Find where the given text appears and provide that cell's center as (X, Y) coordinate. 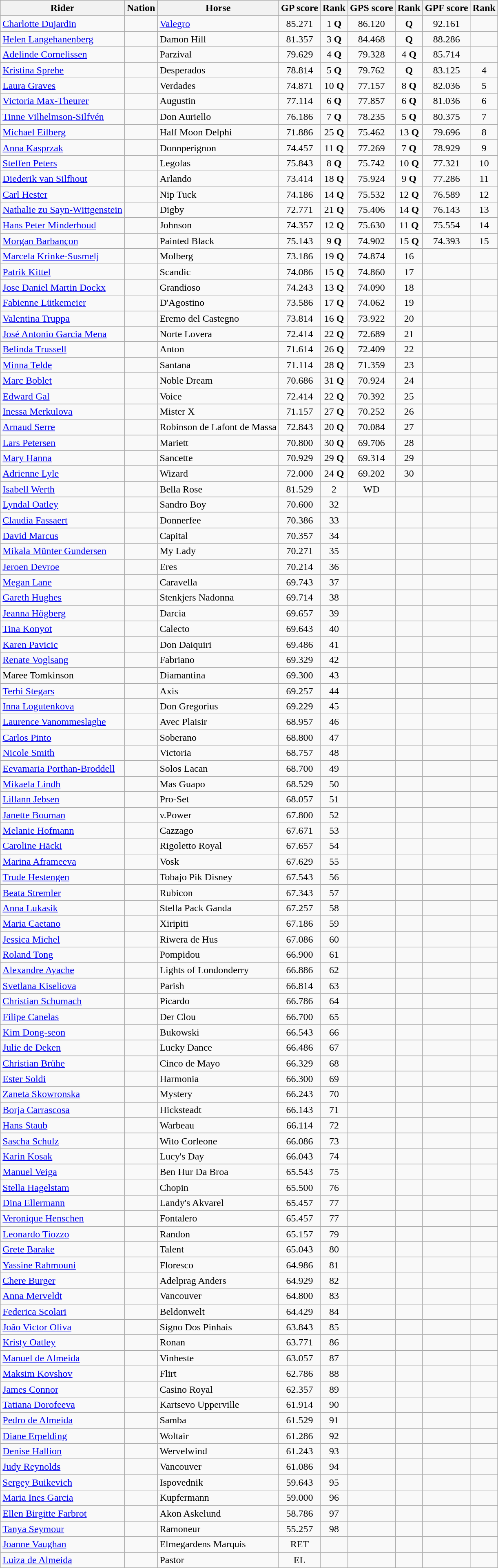
73.922 (372, 318)
18 (409, 287)
69.643 (300, 629)
72.771 (300, 210)
Lucky Dance (218, 1048)
Ramoneur (218, 1529)
9 (484, 148)
68.757 (300, 753)
Federica Scolari (63, 1312)
Laurence Vanommeslaghe (63, 722)
91 (334, 1420)
Mary Hanna (63, 458)
17 (409, 272)
64.429 (300, 1312)
77.857 (372, 101)
Pompidou (218, 955)
Hicksteadt (218, 1110)
66.143 (300, 1110)
Joanne Vaughan (63, 1544)
86 (334, 1343)
6 (484, 101)
Stenkjers Nadonna (218, 598)
75.742 (372, 163)
66.700 (300, 1017)
Warbeau (218, 1125)
66.114 (300, 1125)
Hans Peter Minderhoud (63, 225)
82 (334, 1281)
25 (409, 396)
64.986 (300, 1265)
Tina Konyot (63, 629)
71.359 (372, 365)
Pastor (218, 1560)
61.286 (300, 1435)
61.243 (300, 1451)
64 (334, 1001)
42 (334, 660)
Trude Hestengen (63, 877)
68.957 (300, 722)
Rigoletto Royal (218, 846)
Terhi Stegars (63, 691)
84.468 (372, 39)
Cinco de Mayo (218, 1063)
66.786 (300, 1001)
Karen Pavicic (63, 644)
64.929 (300, 1281)
66.886 (300, 970)
Der Clou (218, 1017)
Vosk (218, 861)
Roland Tong (63, 955)
74.871 (300, 86)
Inna Logutenkova (63, 707)
85.714 (446, 55)
Fontalero (218, 1219)
26 Q (334, 349)
74.186 (300, 194)
59 (334, 923)
Elmegardens Marquis (218, 1544)
20 (409, 318)
Dina Ellermann (63, 1203)
Gareth Hughes (63, 598)
71.886 (300, 132)
93 (334, 1451)
63 (334, 986)
Janette Bouman (63, 815)
14 (484, 225)
57 (334, 892)
Floresco (218, 1265)
Grete Barake (63, 1250)
45 (334, 707)
Lars Petersen (63, 442)
46 (334, 722)
Christian Brühe (63, 1063)
Isabell Werth (63, 489)
74.062 (372, 303)
Nathalie zu Sayn-Wittgenstein (63, 210)
Ester Soldi (63, 1079)
29 Q (334, 458)
69.300 (300, 675)
58 (334, 908)
Ellen Birgitte Farbrot (63, 1513)
61.529 (300, 1420)
Xiripiti (218, 923)
62.786 (300, 1374)
Darcia (218, 613)
72.000 (300, 474)
81.357 (300, 39)
50 (334, 784)
80.375 (446, 117)
Denise Hallion (63, 1451)
28 Q (334, 365)
75 (334, 1172)
Diamantina (218, 675)
61 (334, 955)
77.321 (446, 163)
29 (409, 458)
8 (484, 132)
69.657 (300, 613)
79.328 (372, 55)
19 Q (334, 256)
Fabienne Lütkemeier (63, 303)
Wervelwind (218, 1451)
Johnson (218, 225)
David Marcus (63, 536)
Beldonwelt (218, 1312)
67.657 (300, 846)
37 (334, 582)
Beata Stremler (63, 892)
70 (334, 1094)
74.457 (300, 148)
Marcela Krinke-Susmelj (63, 256)
Maria Caetano (63, 923)
Mikaela Lindh (63, 784)
Mister X (218, 411)
69 (334, 1079)
Kristina Sprehe (63, 70)
72 (334, 1125)
71 (334, 1110)
Tatiana Dorofeeva (63, 1405)
Fabriano (218, 660)
74.902 (372, 241)
Veronique Henschen (63, 1219)
Half Moon Delphi (218, 132)
75.462 (372, 132)
88 (334, 1374)
16 Q (334, 318)
69.329 (300, 660)
Inessa Merkulova (63, 411)
55.257 (300, 1529)
61.914 (300, 1405)
72.689 (372, 334)
75.532 (372, 194)
69.202 (372, 474)
My Lady (218, 551)
Pro-Set (218, 799)
Picardo (218, 1001)
Desperados (218, 70)
Chopin (218, 1188)
Jeroen Devroe (63, 567)
70.386 (300, 520)
92 (334, 1435)
67.629 (300, 861)
EL (300, 1560)
32 (334, 505)
73.414 (300, 179)
Damon Hill (218, 39)
67.343 (300, 892)
Judy Reynolds (63, 1467)
1 Q (334, 24)
61.086 (300, 1467)
Steffen Peters (63, 163)
69.706 (372, 442)
78.814 (300, 70)
Lyndal Oatley (63, 505)
Ispovednik (218, 1482)
66.043 (300, 1156)
Lillann Jebsen (63, 799)
Sascha Schulz (63, 1141)
Leonardo Tiozzo (63, 1234)
Jessica Michel (63, 939)
74.860 (372, 272)
70.357 (300, 536)
Stella Pack Ganda (218, 908)
75.630 (372, 225)
5 (484, 86)
77.114 (300, 101)
68.057 (300, 799)
65.500 (300, 1188)
41 (334, 644)
Valegro (218, 24)
3 Q (334, 39)
39 (334, 613)
Kartsevo Upperville (218, 1405)
72.409 (372, 349)
Bella Rose (218, 489)
Don Gregorius (218, 707)
2 (334, 489)
Stella Hagelstam (63, 1188)
26 (409, 411)
Calecto (218, 629)
Svetlana Kiseliova (63, 986)
30 (409, 474)
18 Q (334, 179)
Verdades (218, 86)
Marina Aframeeva (63, 861)
Melanie Hofmann (63, 830)
67.086 (300, 939)
55 (334, 861)
90 (334, 1405)
47 (334, 738)
Edward Gal (63, 396)
Caroline Häcki (63, 846)
35 (334, 551)
GPF score (446, 8)
71.114 (300, 365)
Victoria Max-Theurer (63, 101)
4 (484, 70)
Anna Lukasik (63, 908)
75.406 (372, 210)
52 (334, 815)
Marc Boblet (63, 380)
12 (484, 194)
Norte Lovera (218, 334)
19 (409, 303)
73.186 (300, 256)
Horse (218, 8)
76.143 (446, 210)
Mas Guapo (218, 784)
Randon (218, 1234)
Robinson de Lafont de Massa (218, 427)
Morgan Barbançon (63, 241)
Alexandre Ayache (63, 970)
Soberano (218, 738)
86.120 (372, 24)
Sandro Boy (218, 505)
Borja Carrascosa (63, 1110)
Valentina Truppa (63, 318)
Adelinde Cornelissen (63, 55)
73.586 (300, 303)
24 (409, 380)
Tinne Vilhelmson-Silfvén (63, 117)
Hans Staub (63, 1125)
43 (334, 675)
30 Q (334, 442)
51 (334, 799)
Mariett (218, 442)
94 (334, 1467)
68 (334, 1063)
70.800 (300, 442)
Belinda Trussell (63, 349)
98 (334, 1529)
63.057 (300, 1358)
34 (334, 536)
Renate Voglsang (63, 660)
33 (334, 520)
Chere Burger (63, 1281)
Manuel de Almeida (63, 1358)
83.125 (446, 70)
63.843 (300, 1327)
20 Q (334, 427)
70.252 (372, 411)
Solos Lacan (218, 769)
59.643 (300, 1482)
Adrienne Lyle (63, 474)
Parish (218, 986)
79 (334, 1234)
65 (334, 1017)
Wito Corleone (218, 1141)
Arnaud Serre (63, 427)
71.614 (300, 349)
Digby (218, 210)
Capital (218, 536)
Maree Tomkinson (63, 675)
Eremo del Castegno (218, 318)
70.214 (300, 567)
70.271 (300, 551)
68.529 (300, 784)
74.393 (446, 241)
62 (334, 970)
75.924 (372, 179)
Augustin (218, 101)
Karin Kosak (63, 1156)
Charlotte Dujardin (63, 24)
75.554 (446, 225)
70.929 (300, 458)
70.084 (372, 427)
Anton (218, 349)
Filipe Canelas (63, 1017)
Yassine Rahmouni (63, 1265)
Voice (218, 396)
Megan Lane (63, 582)
José Antonio Garcia Mena (63, 334)
RET (300, 1544)
68.700 (300, 769)
Michael Eilberg (63, 132)
7 (484, 117)
24 Q (334, 474)
53 (334, 830)
Wizard (218, 474)
67.543 (300, 877)
84 (334, 1312)
76.186 (300, 117)
85.271 (300, 24)
77.286 (446, 179)
67 (334, 1048)
17 Q (334, 303)
Santana (218, 365)
WD (372, 489)
44 (334, 691)
68.800 (300, 738)
Carl Hester (63, 194)
82.036 (446, 86)
67.800 (300, 815)
76 (334, 1188)
21 Q (334, 210)
79.696 (446, 132)
Painted Black (218, 241)
Diederik van Silfhout (63, 179)
GPS score (372, 8)
Molberg (218, 256)
71.157 (300, 411)
Kim Dong-seon (63, 1032)
Maria Ines Garcia (63, 1498)
66 (334, 1032)
Scandic (218, 272)
Riwera de Hus (218, 939)
66.243 (300, 1094)
Caravella (218, 582)
15 (484, 241)
74.357 (300, 225)
Ben Hur Da Broa (218, 1172)
11 (484, 179)
69.257 (300, 691)
Tanya Seymour (63, 1529)
Harmonia (218, 1079)
69.229 (300, 707)
74.090 (372, 287)
74.086 (300, 272)
Victoria (218, 753)
Woltair (218, 1435)
79.762 (372, 70)
75.843 (300, 163)
Nation (141, 8)
Rider (63, 8)
66.814 (300, 986)
36 (334, 567)
74.874 (372, 256)
73 (334, 1141)
GP score (300, 8)
25 Q (334, 132)
92.161 (446, 24)
Donnperignon (218, 148)
48 (334, 753)
Kristy Oatley (63, 1343)
85 (334, 1327)
Anna Kasprzak (63, 148)
89 (334, 1389)
Adelprag Anders (218, 1281)
78.235 (372, 117)
49 (334, 769)
Sergey Buikevich (63, 1482)
27 Q (334, 411)
Pedro de Almeida (63, 1420)
Sancette (218, 458)
Nip Tuck (218, 194)
62.357 (300, 1389)
27 (409, 427)
Diane Erpelding (63, 1435)
Ronan (218, 1343)
Eres (218, 567)
79.629 (300, 55)
Jeanna Högberg (63, 613)
60 (334, 939)
Arlando (218, 179)
Julie de Deken (63, 1048)
Don Daiquiri (218, 644)
Legolas (218, 163)
65.043 (300, 1250)
21 (409, 334)
97 (334, 1513)
28 (409, 442)
81 (334, 1265)
81.036 (446, 101)
Talent (218, 1250)
Minna Telde (63, 365)
Christian Schumach (63, 1001)
Don Auriello (218, 117)
Grandioso (218, 287)
Nicole Smith (63, 753)
Noble Dream (218, 380)
65.543 (300, 1172)
95 (334, 1482)
Samba (218, 1420)
Lights of Londonderry (218, 970)
69.314 (372, 458)
Helen Langehanenberg (63, 39)
69.714 (300, 598)
66.486 (300, 1048)
80 (334, 1250)
65.157 (300, 1234)
Landy's Akvarel (218, 1203)
Anna Merveldt (63, 1296)
77.157 (372, 86)
83 (334, 1296)
Manuel Veiga (63, 1172)
Signo Dos Pinhais (218, 1327)
Avec Plaisir (218, 722)
Mystery (218, 1094)
38 (334, 598)
22 (409, 349)
67.186 (300, 923)
73.814 (300, 318)
Tobajo Pik Disney (218, 877)
70.924 (372, 380)
Mikala Münter Gundersen (63, 551)
58.786 (300, 1513)
63.771 (300, 1343)
87 (334, 1358)
56 (334, 877)
23 (409, 365)
67.257 (300, 908)
Zaneta Skowronska (63, 1094)
59.000 (300, 1498)
74 (334, 1156)
74.243 (300, 287)
Jose Daniel Martin Dockx (63, 287)
Maksim Kovshov (63, 1374)
75.143 (300, 241)
66.900 (300, 955)
Bukowski (218, 1032)
Axis (218, 691)
66.543 (300, 1032)
69.743 (300, 582)
66.329 (300, 1063)
66.300 (300, 1079)
D'Agostino (218, 303)
76.589 (446, 194)
13 (484, 210)
66.086 (300, 1141)
Lucy's Day (218, 1156)
70.600 (300, 505)
70.686 (300, 380)
Akon Askelund (218, 1513)
70.392 (372, 396)
77.269 (372, 148)
88.286 (446, 39)
Carlos Pinto (63, 738)
Patrik Kittel (63, 272)
Vinheste (218, 1358)
Cazzago (218, 830)
Flirt (218, 1374)
10 (484, 163)
Rubicon (218, 892)
Claudia Fassaert (63, 520)
54 (334, 846)
Donnerfee (218, 520)
Kupfermann (218, 1498)
72.843 (300, 427)
João Victor Oliva (63, 1327)
James Connor (63, 1389)
v.Power (218, 815)
96 (334, 1498)
67.671 (300, 830)
Eevamaria Porthan-Broddell (63, 769)
40 (334, 629)
16 (409, 256)
Laura Graves (63, 86)
Parzival (218, 55)
69.486 (300, 644)
Luiza de Almeida (63, 1560)
31 Q (334, 380)
81.529 (300, 489)
78.929 (446, 148)
64.800 (300, 1296)
Casino Royal (218, 1389)
